Capture the cell that displays the provided text and extract its (X, Y) central coordinate. 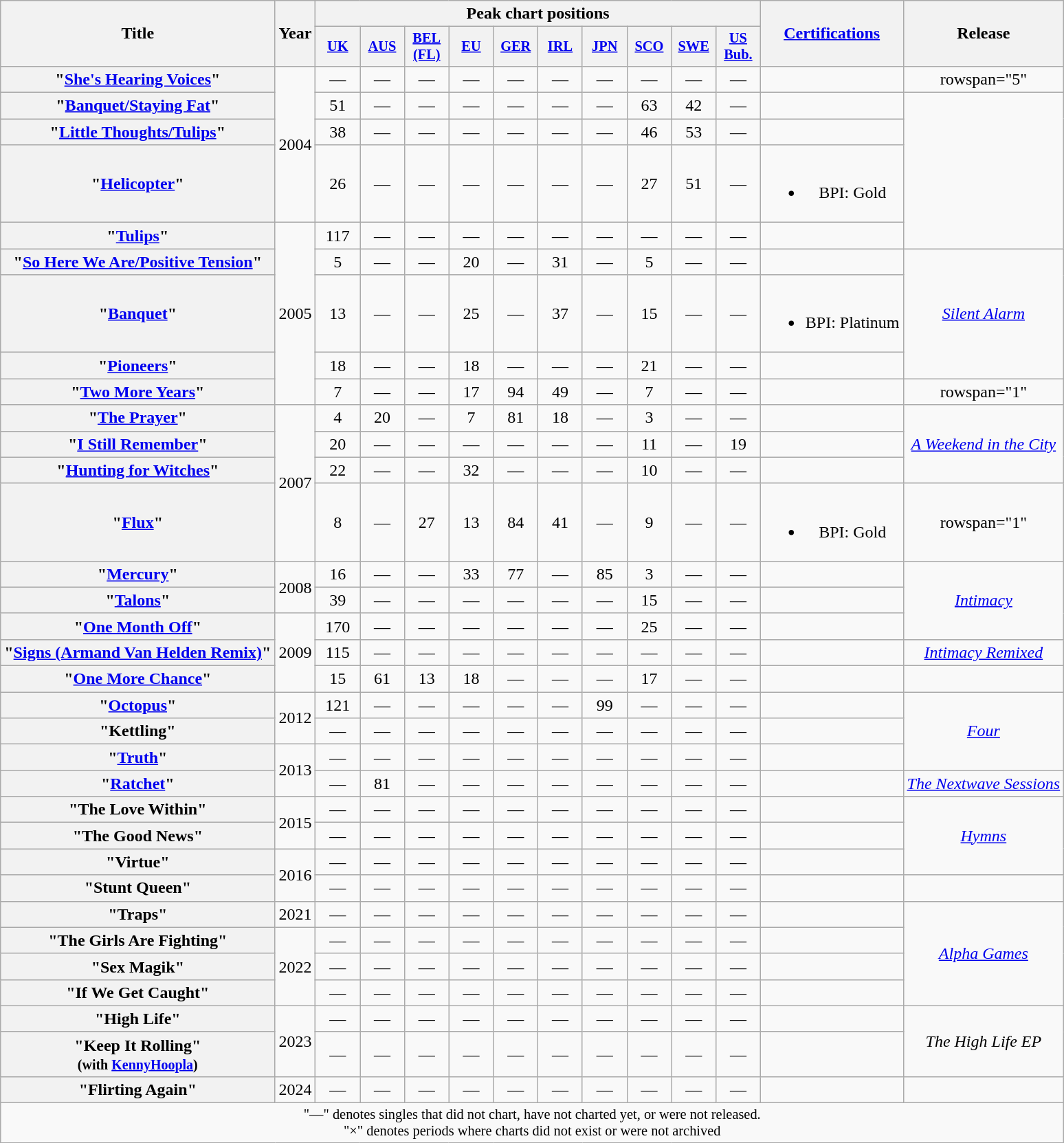
16 (338, 574)
JPN (605, 47)
2004 (296, 144)
"If We Get Caught" (137, 992)
2023 (296, 1041)
2008 (296, 587)
"One Month Off" (137, 626)
Release (984, 34)
rowspan="5" (984, 79)
"The Prayer" (137, 418)
UK (338, 47)
2005 (296, 313)
2021 (296, 914)
8 (338, 522)
19 (738, 444)
Hymns (984, 836)
99 (605, 705)
"Virtue" (137, 862)
9 (649, 522)
41 (561, 522)
"One More Chance" (137, 679)
Certifications (832, 34)
"The Girls Are Fighting" (137, 940)
"So Here We Are/Positive Tension" (137, 262)
32 (472, 470)
37 (561, 313)
AUS (382, 47)
Intimacy Remixed (984, 652)
"Octopus" (137, 705)
"Banquet" (137, 313)
A Weekend in the City (984, 444)
39 (338, 600)
Four (984, 731)
2015 (296, 823)
2016 (296, 875)
2013 (296, 770)
2022 (296, 966)
117 (338, 236)
IRL (561, 47)
63 (649, 106)
"Little Thoughts/Tulips" (137, 132)
49 (561, 392)
"High Life" (137, 1019)
Silent Alarm (984, 313)
46 (649, 132)
"Ratchet" (137, 784)
2009 (296, 652)
"Pioneers" (137, 366)
SCO (649, 47)
SWE (694, 47)
Title (137, 34)
31 (561, 262)
"Mercury" (137, 574)
Peak chart positions (537, 14)
"Hunting for Witches" (137, 470)
26 (338, 184)
61 (382, 679)
Year (296, 34)
"I Still Remember" (137, 444)
170 (338, 626)
"Flux" (137, 522)
"The Love Within" (137, 810)
The High Life EP (984, 1041)
21 (649, 366)
115 (338, 652)
85 (605, 574)
2007 (296, 482)
2024 (296, 1089)
"Stunt Queen" (137, 888)
USBub. (738, 47)
84 (516, 522)
The Nextwave Sessions (984, 784)
22 (338, 470)
"Keep It Rolling"(with KennyHoopla) (137, 1054)
BEL(FL) (426, 47)
"Sex Magik" (137, 966)
"Truth" (137, 757)
4 (338, 418)
EU (472, 47)
Alpha Games (984, 953)
BPI: Platinum (832, 313)
2012 (296, 718)
77 (516, 574)
GER (516, 47)
"Two More Years" (137, 392)
38 (338, 132)
"Banquet/Staying Fat" (137, 106)
Intimacy (984, 600)
42 (694, 106)
"Traps" (137, 914)
"Kettling" (137, 731)
"The Good News" (137, 836)
"Tulips" (137, 236)
94 (516, 392)
10 (649, 470)
"Flirting Again" (137, 1089)
53 (694, 132)
"She's Hearing Voices" (137, 79)
11 (649, 444)
33 (472, 574)
"Signs (Armand Van Helden Remix)" (137, 652)
"Helicopter" (137, 184)
121 (338, 705)
"Talons" (137, 600)
